Search for the cell housing the specified text and yield its (X, Y) center coordinate. 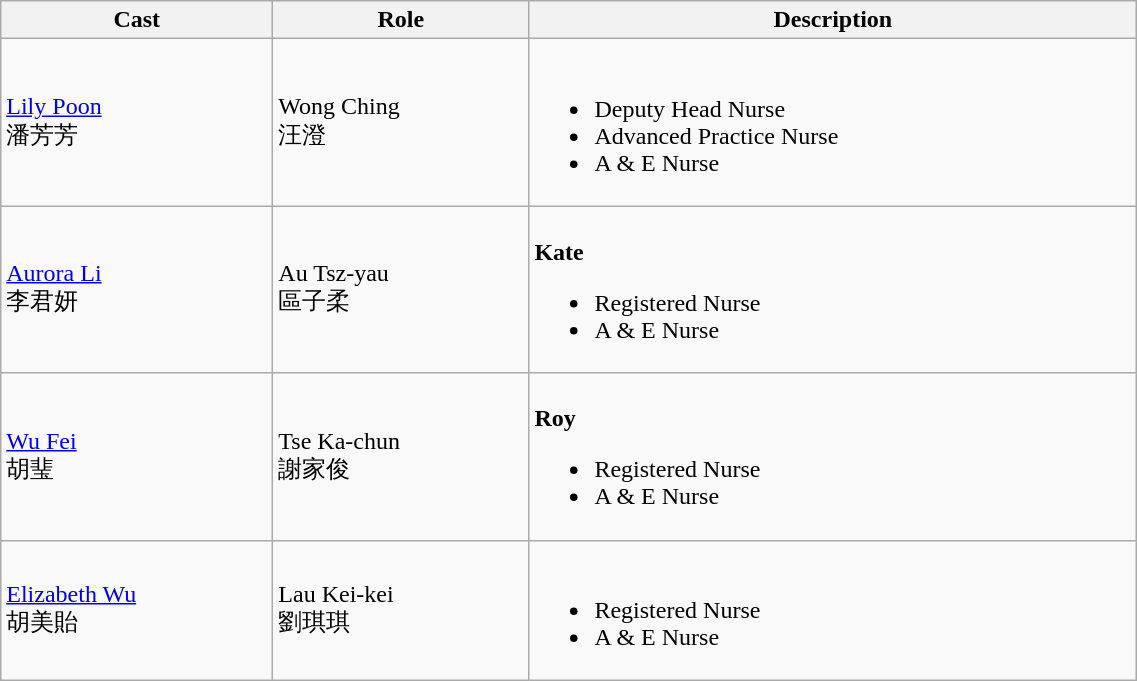
Deputy Head NurseAdvanced Practice NurseA & E Nurse (833, 122)
Cast (137, 20)
Au Tsz-yau 區子柔 (401, 290)
Lau Kei-kei 劉琪琪 (401, 610)
Description (833, 20)
Wu Fei 胡㻗 (137, 456)
Wong Ching 汪澄 (401, 122)
Lily Poon 潘芳芳 (137, 122)
KateRegistered NurseA & E Nurse (833, 290)
Role (401, 20)
Aurora Li 李君妍 (137, 290)
Registered NurseA & E Nurse (833, 610)
RoyRegistered NurseA & E Nurse (833, 456)
Elizabeth Wu 胡美貽 (137, 610)
Tse Ka-chun 謝家俊 (401, 456)
